Capture the cell that displays the provided text and extract its [X, Y] central coordinate. 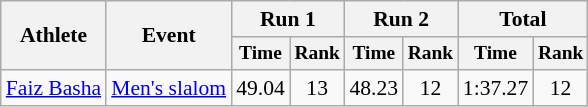
Total [523, 19]
Faiz Basha [54, 88]
Men's slalom [168, 88]
1:37.27 [496, 88]
Event [168, 36]
Athlete [54, 36]
Run 1 [288, 19]
49.04 [260, 88]
48.23 [374, 88]
13 [318, 88]
Run 2 [400, 19]
